Extract the [X, Y] coordinate from the center of the cell holding the provided text.  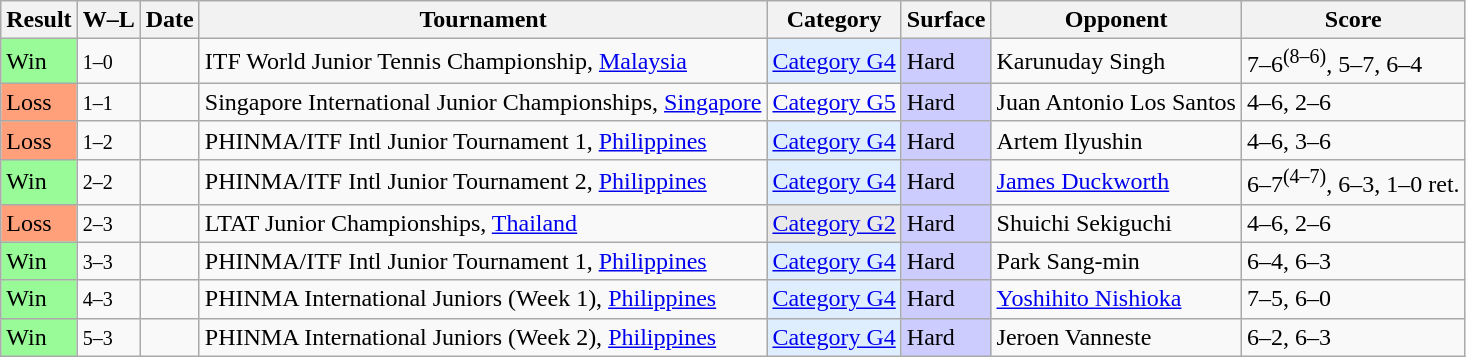
1–2 [108, 140]
6–4, 6–3 [1353, 261]
PHINMA/ITF Intl Junior Tournament 2, Philippines [483, 182]
Score [1353, 20]
1–1 [108, 102]
Result [39, 20]
Artem Ilyushin [1116, 140]
PHINMA International Juniors (Week 1), Philippines [483, 299]
7–6(8–6), 5–7, 6–4 [1353, 62]
6–7(4–7), 6–3, 1–0 ret. [1353, 182]
Surface [946, 20]
ITF World Junior Tennis Championship, Malaysia [483, 62]
Tournament [483, 20]
Opponent [1116, 20]
4–3 [108, 299]
Park Sang-min [1116, 261]
4–6, 3–6 [1353, 140]
Category G5 [834, 102]
James Duckworth [1116, 182]
1–0 [108, 62]
Shuichi Sekiguchi [1116, 223]
Category [834, 20]
Jeroen Vanneste [1116, 337]
Category G2 [834, 223]
7–5, 6–0 [1353, 299]
Karunuday Singh [1116, 62]
5–3 [108, 337]
2–3 [108, 223]
2–2 [108, 182]
Juan Antonio Los Santos [1116, 102]
W–L [108, 20]
PHINMA International Juniors (Week 2), Philippines [483, 337]
Singapore International Junior Championships, Singapore [483, 102]
3–3 [108, 261]
Yoshihito Nishioka [1116, 299]
LTAT Junior Championships, Thailand [483, 223]
6–2, 6–3 [1353, 337]
Date [170, 20]
